Capture the cell that displays the provided text and extract its (X, Y) central coordinate. 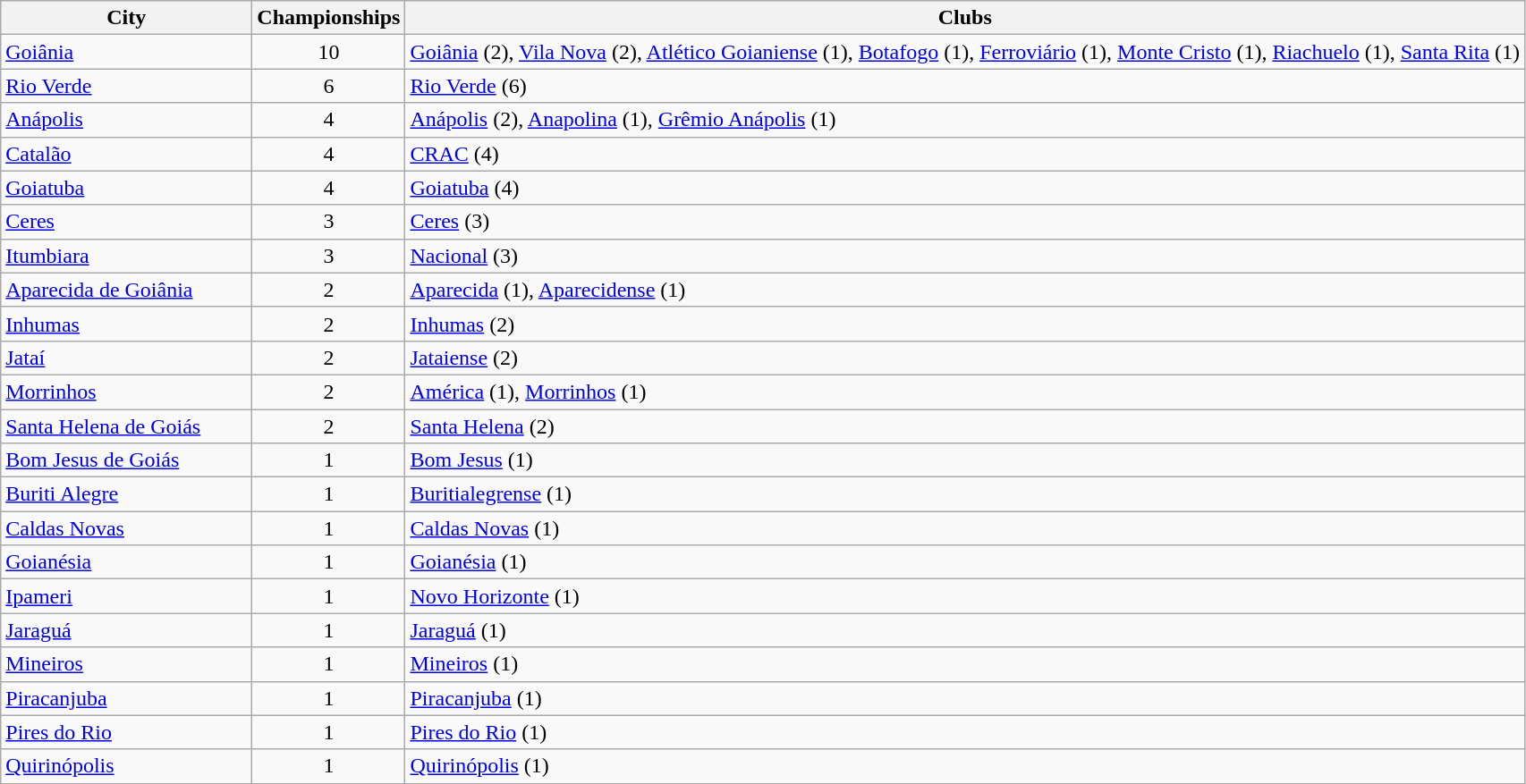
Morrinhos (127, 392)
Jataiense (2) (965, 358)
Mineiros (1) (965, 664)
Quirinópolis (1) (965, 766)
Anápolis (127, 120)
10 (329, 52)
Buritialegrense (1) (965, 494)
Nacional (3) (965, 256)
Inhumas (2) (965, 324)
Ceres (3) (965, 222)
Goiânia (2), Vila Nova (2), Atlético Goianiense (1), Botafogo (1), Ferroviário (1), Monte Cristo (1), Riachuelo (1), Santa Rita (1) (965, 52)
Jataí (127, 358)
Goiânia (127, 52)
Bom Jesus de Goiás (127, 460)
Rio Verde (127, 86)
Novo Horizonte (1) (965, 596)
Santa Helena de Goiás (127, 426)
Pires do Rio (127, 732)
Buriti Alegre (127, 494)
Caldas Novas (1) (965, 528)
6 (329, 86)
Inhumas (127, 324)
Clubs (965, 18)
Piracanjuba (127, 698)
Santa Helena (2) (965, 426)
Anápolis (2), Anapolina (1), Grêmio Anápolis (1) (965, 120)
Mineiros (127, 664)
Goianésia (127, 562)
Itumbiara (127, 256)
Ipameri (127, 596)
Jaraguá (127, 630)
City (127, 18)
Ceres (127, 222)
Jaraguá (1) (965, 630)
América (1), Morrinhos (1) (965, 392)
Quirinópolis (127, 766)
Goiatuba (4) (965, 188)
Goianésia (1) (965, 562)
Championships (329, 18)
Aparecida (1), Aparecidense (1) (965, 290)
Bom Jesus (1) (965, 460)
Rio Verde (6) (965, 86)
Goiatuba (127, 188)
CRAC (4) (965, 154)
Aparecida de Goiânia (127, 290)
Catalão (127, 154)
Caldas Novas (127, 528)
Piracanjuba (1) (965, 698)
Pires do Rio (1) (965, 732)
